Determine the [x, y] coordinate at the center of the cell enclosing the given text.  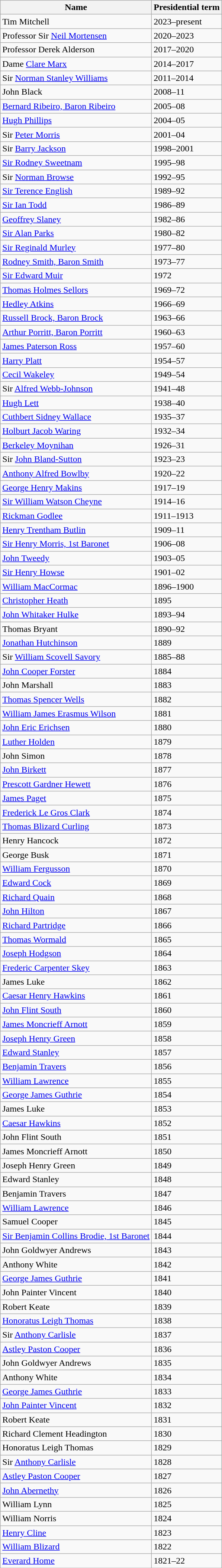
1856 [187, 1066]
1972 [187, 276]
1831 [187, 1420]
1874 [187, 812]
John Simon [76, 756]
1857 [187, 1052]
1837 [187, 1335]
James Paget [76, 798]
Arthur Porritt, Baron Porritt [76, 332]
1882 [187, 699]
John Cooper Forster [76, 671]
1859 [187, 1024]
Sir Henry Morris, 1st Baronet [76, 544]
Hugh Lett [76, 403]
1829 [187, 1448]
1867 [187, 911]
1852 [187, 1123]
Holburt Jacob Waring [76, 431]
Sir Alfred Webb-Johnson [76, 388]
Sir Alan Parks [76, 233]
2023–present [187, 22]
Anthony Alfred Bowlby [76, 473]
1883 [187, 685]
1893–94 [187, 614]
1901–02 [187, 572]
2011–2014 [187, 78]
1880 [187, 728]
Sir Norman Stanley Williams [76, 78]
1849 [187, 1165]
1843 [187, 1250]
1836 [187, 1349]
2014–2017 [187, 64]
Cecil Wakeley [76, 374]
1909–11 [187, 530]
1963–66 [187, 318]
1824 [187, 1518]
John Abernethy [76, 1490]
1973–77 [187, 262]
1854 [187, 1095]
1914–16 [187, 502]
Richard Partridge [76, 925]
Everard Home [76, 1561]
John Whitaker Hulke [76, 614]
Sir Peter Morris [76, 134]
Richard Clement Headington [76, 1434]
2017–2020 [187, 50]
1941–48 [187, 388]
1853 [187, 1109]
1881 [187, 714]
Sir Reginald Murley [76, 247]
Sir Norman Browse [76, 177]
Luther Holden [76, 742]
1885–88 [187, 657]
1876 [187, 784]
1969–72 [187, 290]
1850 [187, 1151]
Jonathan Hutchinson [76, 643]
1846 [187, 1208]
John Tweedy [76, 558]
1864 [187, 954]
Geoffrey Slaney [76, 219]
1828 [187, 1462]
1855 [187, 1081]
1879 [187, 742]
1875 [187, 798]
Presidential term [187, 7]
1982–86 [187, 219]
James Paterson Ross [76, 346]
1838 [187, 1321]
Hugh Phillips [76, 120]
Sir Edward Muir [76, 276]
1957–60 [187, 346]
1872 [187, 840]
Samuel Cooper [76, 1222]
1821–22 [187, 1561]
1865 [187, 939]
1960–63 [187, 332]
1977–80 [187, 247]
1884 [187, 671]
Professor Derek Alderson [76, 50]
Joseph Hodgson [76, 954]
1861 [187, 996]
Edward Cock [76, 883]
Rodney Smith, Baron Smith [76, 262]
1863 [187, 968]
Dame Clare Marx [76, 64]
1840 [187, 1292]
Prescott Gardner Hewett [76, 784]
Tim Mitchell [76, 22]
1827 [187, 1476]
1870 [187, 869]
William James Erasmus Wilson [76, 714]
1868 [187, 897]
1873 [187, 826]
1954–57 [187, 360]
1833 [187, 1391]
1895 [187, 600]
1917–19 [187, 488]
1842 [187, 1264]
Sir Barry Jackson [76, 148]
1935–37 [187, 417]
Professor Sir Neil Mortensen [76, 36]
Sir Benjamin Collins Brodie, 1st Baronet [76, 1236]
Name [76, 7]
1989–92 [187, 191]
1823 [187, 1533]
1826 [187, 1490]
1822 [187, 1547]
Sir John Bland-Sutton [76, 459]
William Blizard [76, 1547]
George Henry Makins [76, 488]
1832 [187, 1405]
John Eric Erichsen [76, 728]
1866 [187, 925]
George Busk [76, 854]
John Birkett [76, 770]
1896–1900 [187, 586]
Thomas Wormald [76, 939]
1860 [187, 1010]
Henry Trentham Butlin [76, 530]
1995–98 [187, 163]
1830 [187, 1434]
1858 [187, 1038]
Sir Rodney Sweetnam [76, 163]
William Lynn [76, 1504]
1980–82 [187, 233]
1906–08 [187, 544]
Thomas Spencer Wells [76, 699]
1869 [187, 883]
1890–92 [187, 629]
1966–69 [187, 304]
Henry Cline [76, 1533]
1871 [187, 854]
Russell Brock, Baron Brock [76, 318]
William Norris [76, 1518]
1932–34 [187, 431]
1848 [187, 1180]
1877 [187, 770]
Bernard Ribeiro, Baron Ribeiro [76, 106]
Harry Platt [76, 360]
Caesar Henry Hawkins [76, 996]
1825 [187, 1504]
1851 [187, 1137]
2020–2023 [187, 36]
Caesar Hawkins [76, 1123]
William Fergusson [76, 869]
Frederic Carpenter Skey [76, 968]
1903–05 [187, 558]
Thomas Bryant [76, 629]
2008–11 [187, 92]
Sir William Watson Cheyne [76, 502]
1889 [187, 643]
John Marshall [76, 685]
1949–54 [187, 374]
1845 [187, 1222]
Sir William Scovell Savory [76, 657]
1847 [187, 1194]
1998–2001 [187, 148]
1992–95 [187, 177]
2004–05 [187, 120]
William MacCormac [76, 586]
1835 [187, 1363]
Sir Terence English [76, 191]
Rickman Godlee [76, 516]
2005–08 [187, 106]
1834 [187, 1377]
1926–31 [187, 445]
1923–23 [187, 459]
Thomas Blizard Curling [76, 826]
1911–1913 [187, 516]
1878 [187, 756]
Henry Hancock [76, 840]
Frederick Le Gros Clark [76, 812]
1839 [187, 1306]
1862 [187, 982]
1841 [187, 1278]
Cuthbert Sidney Wallace [76, 417]
1920–22 [187, 473]
1938–40 [187, 403]
Thomas Holmes Sellors [76, 290]
John Hilton [76, 911]
John Black [76, 92]
Berkeley Moynihan [76, 445]
1844 [187, 1236]
1986–89 [187, 205]
Hedley Atkins [76, 304]
Sir Ian Todd [76, 205]
Christopher Heath [76, 600]
2001–04 [187, 134]
Sir Henry Howse [76, 572]
Richard Quain [76, 897]
